From the cell containing the given text, extract its center point as [X, Y] coordinate. 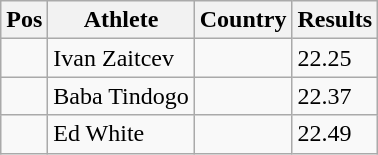
Athlete [121, 20]
Results [335, 20]
Baba Tindogo [121, 96]
22.49 [335, 134]
22.25 [335, 58]
Pos [24, 20]
Ed White [121, 134]
22.37 [335, 96]
Country [243, 20]
Ivan Zaitcev [121, 58]
